From the cell containing the given text, extract its center point as (x, y) coordinate. 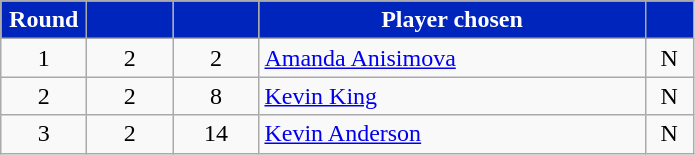
Kevin Anderson (452, 134)
Amanda Anisimova (452, 58)
Kevin King (452, 96)
3 (44, 134)
1 (44, 58)
8 (216, 96)
Player chosen (452, 20)
14 (216, 134)
Round (44, 20)
